Capture the cell that displays the provided text and extract its [X, Y] central coordinate. 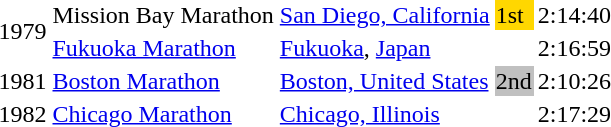
Boston Marathon [163, 81]
Boston, United States [384, 81]
2nd [514, 81]
Fukuoka, Japan [384, 48]
Mission Bay Marathon [163, 15]
Fukuoka Marathon [163, 48]
San Diego, California [384, 15]
1st [514, 15]
